Scan for the cell matching the given text and deliver its (X, Y) coordinate at center. 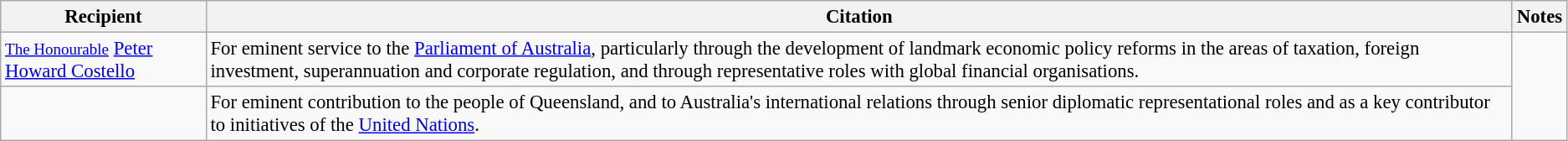
Notes (1540, 17)
The Honourable Peter Howard Costello (104, 60)
Recipient (104, 17)
Citation (858, 17)
